Extract the (x, y) coordinate from the center of the cell holding the provided text.  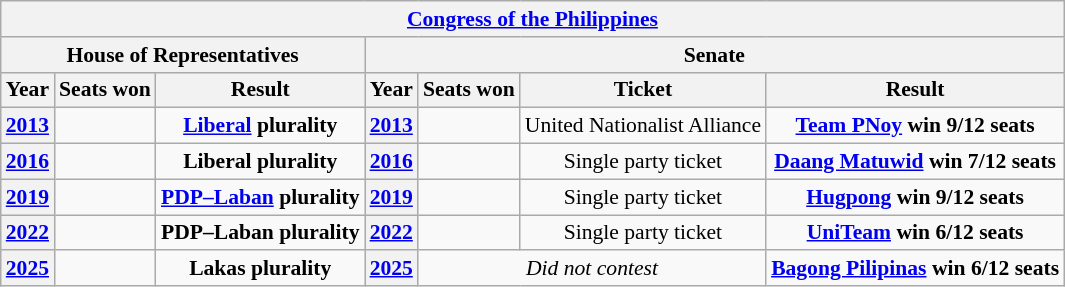
Congress of the Philippines (532, 19)
United Nationalist Alliance (643, 126)
Hugpong win 9/12 seats (915, 197)
Lakas plurality (260, 269)
Senate (715, 55)
Bagong Pilipinas win 6/12 seats (915, 269)
UniTeam win 6/12 seats (915, 233)
Ticket (643, 90)
Daang Matuwid win 7/12 seats (915, 162)
House of Representatives (183, 55)
Did not contest (592, 269)
Team PNoy win 9/12 seats (915, 126)
